Find where the given text appears and provide that cell's center as [X, Y] coordinate. 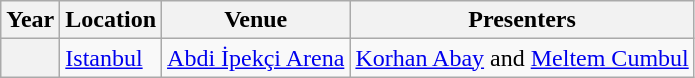
Venue [256, 20]
Abdi İpekçi Arena [256, 58]
Presenters [522, 20]
Location [111, 20]
Korhan Abay and Meltem Cumbul [522, 58]
Year [30, 20]
Istanbul [111, 58]
